Return the (x, y) coordinate for the center point of the cell that contains the specified text.  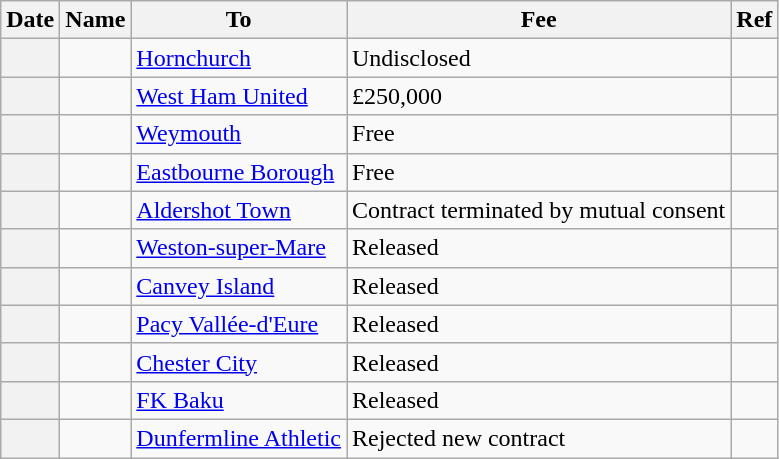
Date (30, 20)
Undisclosed (538, 58)
West Ham United (239, 96)
Weymouth (239, 134)
Aldershot Town (239, 210)
Eastbourne Borough (239, 172)
Dunfermline Athletic (239, 438)
Pacy Vallée-d'Eure (239, 324)
To (239, 20)
FK Baku (239, 400)
Fee (538, 20)
£250,000 (538, 96)
Hornchurch (239, 58)
Weston-super-Mare (239, 248)
Canvey Island (239, 286)
Ref (754, 20)
Rejected new contract (538, 438)
Contract terminated by mutual consent (538, 210)
Chester City (239, 362)
Name (96, 20)
